Pinpoint the cell where the given text exists, returning its (x, y) midpoint coordinate. 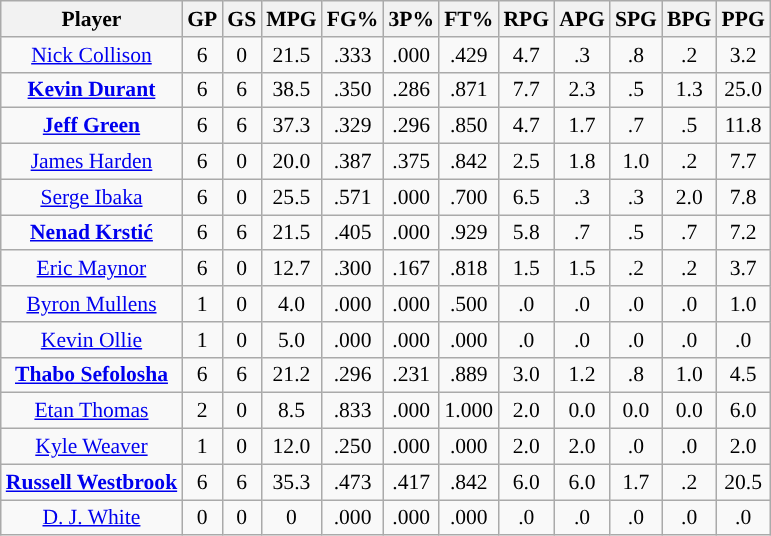
12.0 (291, 447)
6.5 (526, 197)
3P% (411, 19)
PPG (742, 19)
38.5 (291, 90)
Etan Thomas (92, 411)
.387 (353, 162)
.889 (468, 375)
GS (242, 19)
.167 (411, 269)
20.5 (742, 482)
.500 (468, 304)
Nick Collison (92, 55)
Kevin Ollie (92, 340)
11.8 (742, 126)
3.7 (742, 269)
FT% (468, 19)
7.8 (742, 197)
.286 (411, 90)
Eric Maynor (92, 269)
Thabo Sefolosha (92, 375)
Serge Ibaka (92, 197)
.350 (353, 90)
Kyle Weaver (92, 447)
Jeff Green (92, 126)
.929 (468, 233)
3.2 (742, 55)
.329 (353, 126)
James Harden (92, 162)
.417 (411, 482)
2 (202, 411)
SPG (636, 19)
Player (92, 19)
1.3 (690, 90)
.700 (468, 197)
12.7 (291, 269)
7.2 (742, 233)
.473 (353, 482)
MPG (291, 19)
APG (582, 19)
2.5 (526, 162)
.818 (468, 269)
.405 (353, 233)
Nenad Krstić (92, 233)
.833 (353, 411)
BPG (690, 19)
2.3 (582, 90)
1.000 (468, 411)
.871 (468, 90)
Kevin Durant (92, 90)
4.5 (742, 375)
GP (202, 19)
Byron Mullens (92, 304)
8.5 (291, 411)
.231 (411, 375)
D. J. White (92, 518)
.571 (353, 197)
3.0 (526, 375)
1.8 (582, 162)
RPG (526, 19)
5.0 (291, 340)
.429 (468, 55)
.375 (411, 162)
.250 (353, 447)
25.0 (742, 90)
Russell Westbrook (92, 482)
1.2 (582, 375)
4.0 (291, 304)
20.0 (291, 162)
25.5 (291, 197)
21.2 (291, 375)
37.3 (291, 126)
5.8 (526, 233)
.300 (353, 269)
35.3 (291, 482)
FG% (353, 19)
.850 (468, 126)
.333 (353, 55)
